Scan for the cell matching the given text and deliver its [x, y] coordinate at center. 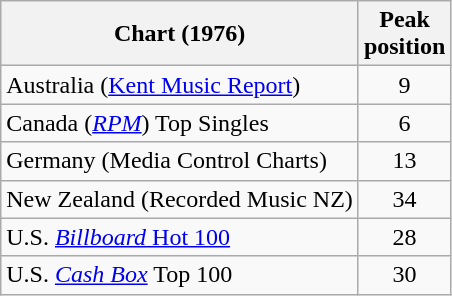
Germany (Media Control Charts) [180, 161]
Australia (Kent Music Report) [180, 85]
Chart (1976) [180, 34]
34 [404, 199]
U.S. Billboard Hot 100 [180, 237]
Peakposition [404, 34]
30 [404, 275]
9 [404, 85]
Canada (RPM) Top Singles [180, 123]
6 [404, 123]
13 [404, 161]
28 [404, 237]
U.S. Cash Box Top 100 [180, 275]
New Zealand (Recorded Music NZ) [180, 199]
